For the text-containing cell, return its midpoint in [X, Y] coordinate format. 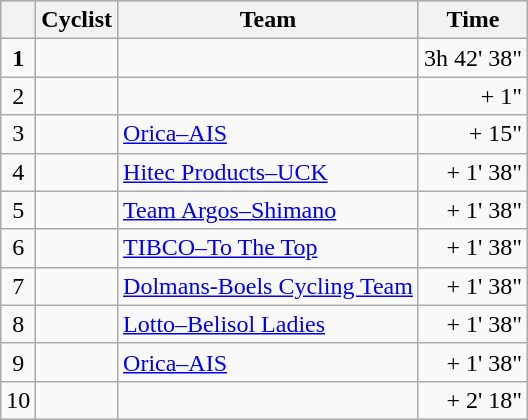
6 [18, 248]
1 [18, 58]
Team Argos–Shimano [268, 210]
+ 2' 18" [472, 400]
10 [18, 400]
3 [18, 134]
Cyclist [77, 20]
5 [18, 210]
Hitec Products–UCK [268, 172]
4 [18, 172]
8 [18, 324]
3h 42' 38" [472, 58]
TIBCO–To The Top [268, 248]
9 [18, 362]
Lotto–Belisol Ladies [268, 324]
Dolmans-Boels Cycling Team [268, 286]
Team [268, 20]
Time [472, 20]
+ 1" [472, 96]
+ 15" [472, 134]
7 [18, 286]
2 [18, 96]
